Provide the [x, y] coordinate of the cell's center where the given text is located.  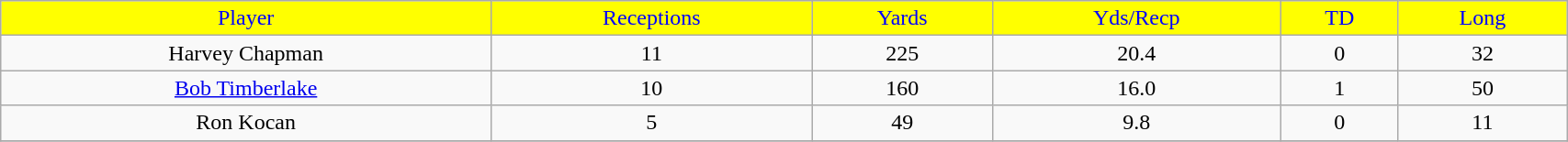
1 [1339, 88]
Player [246, 18]
9.8 [1136, 123]
5 [652, 123]
Ron Kocan [246, 123]
32 [1483, 53]
16.0 [1136, 88]
50 [1483, 88]
225 [902, 53]
10 [652, 88]
Harvey Chapman [246, 53]
20.4 [1136, 53]
Receptions [652, 18]
Yards [902, 18]
Long [1483, 18]
Bob Timberlake [246, 88]
160 [902, 88]
Yds/Recp [1136, 18]
49 [902, 123]
TD [1339, 18]
